Search for the cell housing the specified text and yield its (X, Y) center coordinate. 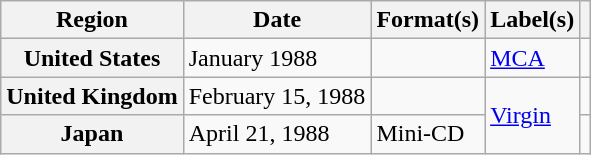
Region (92, 20)
Label(s) (532, 20)
MCA (532, 58)
Format(s) (428, 20)
United States (92, 58)
Date (277, 20)
Mini-CD (428, 134)
February 15, 1988 (277, 96)
Japan (92, 134)
United Kingdom (92, 96)
April 21, 1988 (277, 134)
Virgin (532, 115)
January 1988 (277, 58)
